Return [x, y] of the center of cell containing provided text 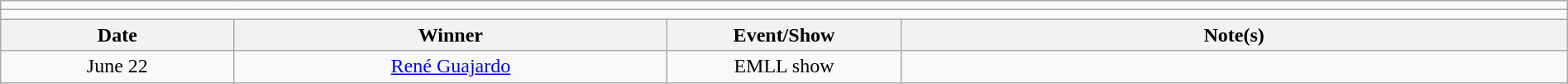
June 22 [117, 67]
René Guajardo [451, 67]
Winner [451, 35]
EMLL show [784, 67]
Note(s) [1234, 35]
Date [117, 35]
Event/Show [784, 35]
